Determine the (x, y) coordinate at the center of the cell enclosing the given text.  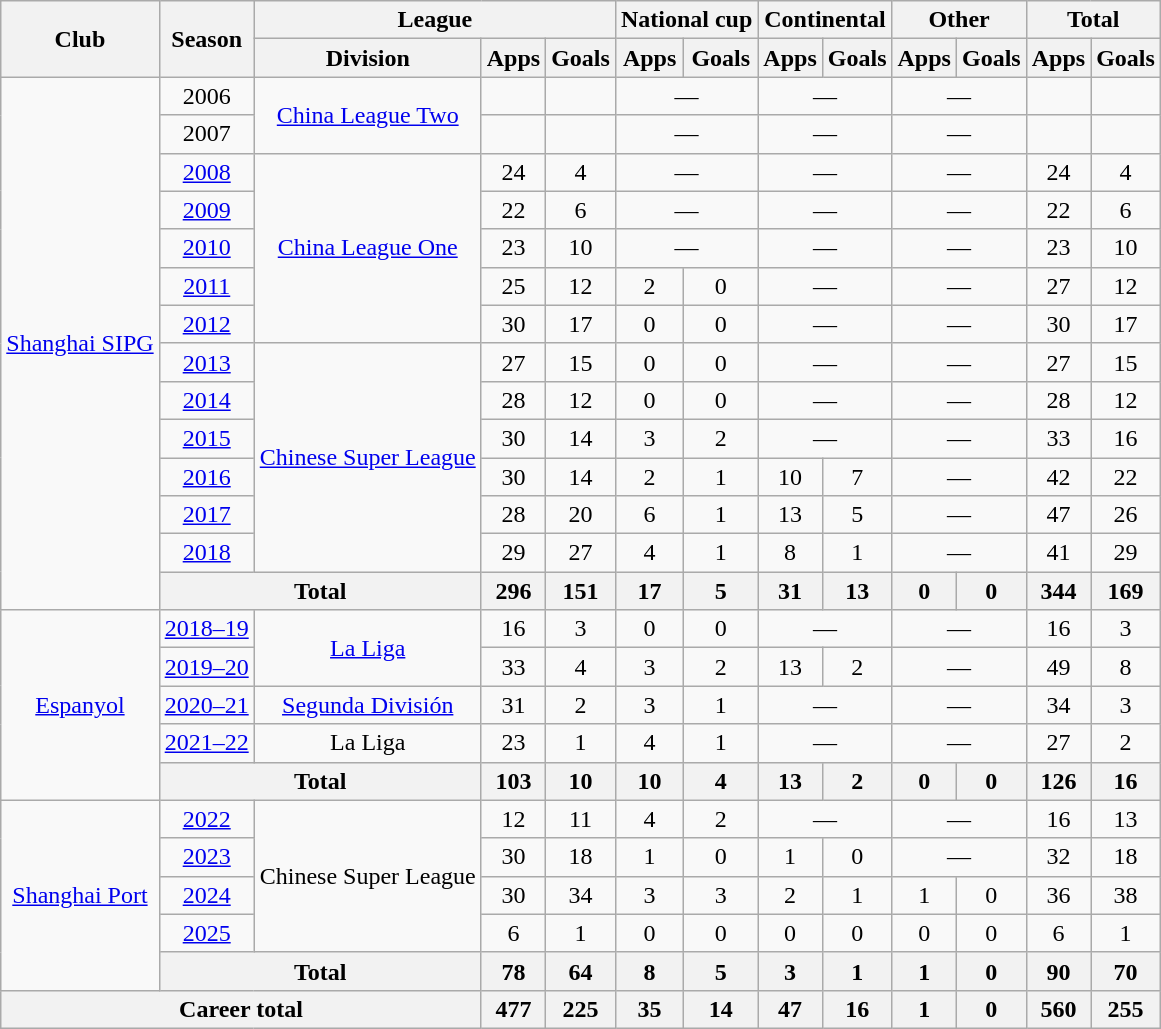
2022 (206, 819)
11 (581, 819)
169 (1126, 591)
2006 (206, 96)
2011 (206, 286)
Shanghai SIPG (80, 344)
Continental (825, 20)
70 (1126, 971)
344 (1058, 591)
32 (1058, 857)
20 (581, 515)
2019–20 (206, 667)
25 (513, 286)
2021–22 (206, 743)
42 (1058, 477)
126 (1058, 781)
Other (959, 20)
2009 (206, 210)
2020–21 (206, 705)
41 (1058, 553)
296 (513, 591)
2014 (206, 400)
2024 (206, 895)
103 (513, 781)
Club (80, 39)
477 (513, 1009)
China League Two (368, 115)
26 (1126, 515)
Career total (241, 1009)
Espanyol (80, 705)
2007 (206, 134)
2013 (206, 362)
National cup (686, 20)
League (434, 20)
Division (368, 58)
38 (1126, 895)
49 (1058, 667)
2008 (206, 172)
255 (1126, 1009)
2018 (206, 553)
Segunda División (368, 705)
Season (206, 39)
7 (857, 477)
2010 (206, 248)
2025 (206, 933)
2018–19 (206, 629)
2012 (206, 324)
35 (649, 1009)
36 (1058, 895)
Shanghai Port (80, 895)
China League One (368, 248)
151 (581, 591)
2023 (206, 857)
90 (1058, 971)
2017 (206, 515)
2016 (206, 477)
78 (513, 971)
64 (581, 971)
2015 (206, 438)
225 (581, 1009)
560 (1058, 1009)
